Pinpoint the cell where the given text exists, returning its (X, Y) midpoint coordinate. 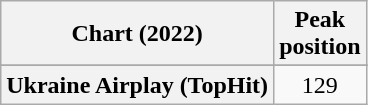
Peakposition (320, 34)
Chart (2022) (138, 34)
Ukraine Airplay (TopHit) (138, 85)
129 (320, 85)
